From the cell containing the given text, extract its center point as (x, y) coordinate. 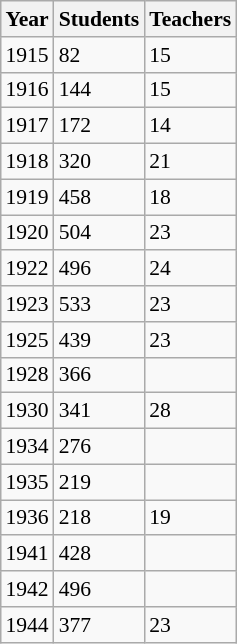
14 (190, 126)
341 (100, 411)
458 (100, 197)
82 (100, 54)
1922 (26, 268)
1925 (26, 339)
1919 (26, 197)
1915 (26, 54)
428 (100, 553)
1917 (26, 126)
21 (190, 161)
Year (26, 19)
1923 (26, 304)
19 (190, 518)
218 (100, 518)
276 (100, 446)
377 (100, 624)
28 (190, 411)
144 (100, 90)
219 (100, 482)
18 (190, 197)
366 (100, 375)
439 (100, 339)
1935 (26, 482)
1928 (26, 375)
1920 (26, 232)
1944 (26, 624)
533 (100, 304)
1941 (26, 553)
Teachers (190, 19)
1918 (26, 161)
Students (100, 19)
172 (100, 126)
1936 (26, 518)
1934 (26, 446)
1916 (26, 90)
504 (100, 232)
1930 (26, 411)
1942 (26, 589)
320 (100, 161)
24 (190, 268)
